Return [X, Y] of the center of cell containing provided text 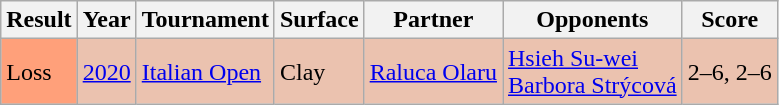
Opponents [592, 20]
Clay [319, 72]
Hsieh Su-wei Barbora Strýcová [592, 72]
Italian Open [205, 72]
Result [39, 20]
Score [730, 20]
2–6, 2–6 [730, 72]
Year [106, 20]
Partner [433, 20]
Tournament [205, 20]
Loss [39, 72]
2020 [106, 72]
Surface [319, 20]
Raluca Olaru [433, 72]
